Pinpoint the cell where the given text exists, returning its (X, Y) midpoint coordinate. 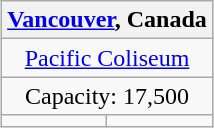
Vancouver, Canada (108, 20)
Capacity: 17,500 (108, 96)
Pacific Coliseum (108, 58)
